Detect which cell encompasses the target text, then output its (x, y) center coordinate. 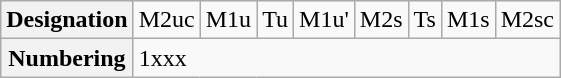
M1s (468, 20)
M2sc (527, 20)
M2uc (166, 20)
Numbering (67, 58)
M1u (228, 20)
1xxx (346, 58)
M2s (381, 20)
Designation (67, 20)
M1u' (324, 20)
Ts (424, 20)
Tu (276, 20)
